Pinpoint the cell where the given text exists, returning its (X, Y) midpoint coordinate. 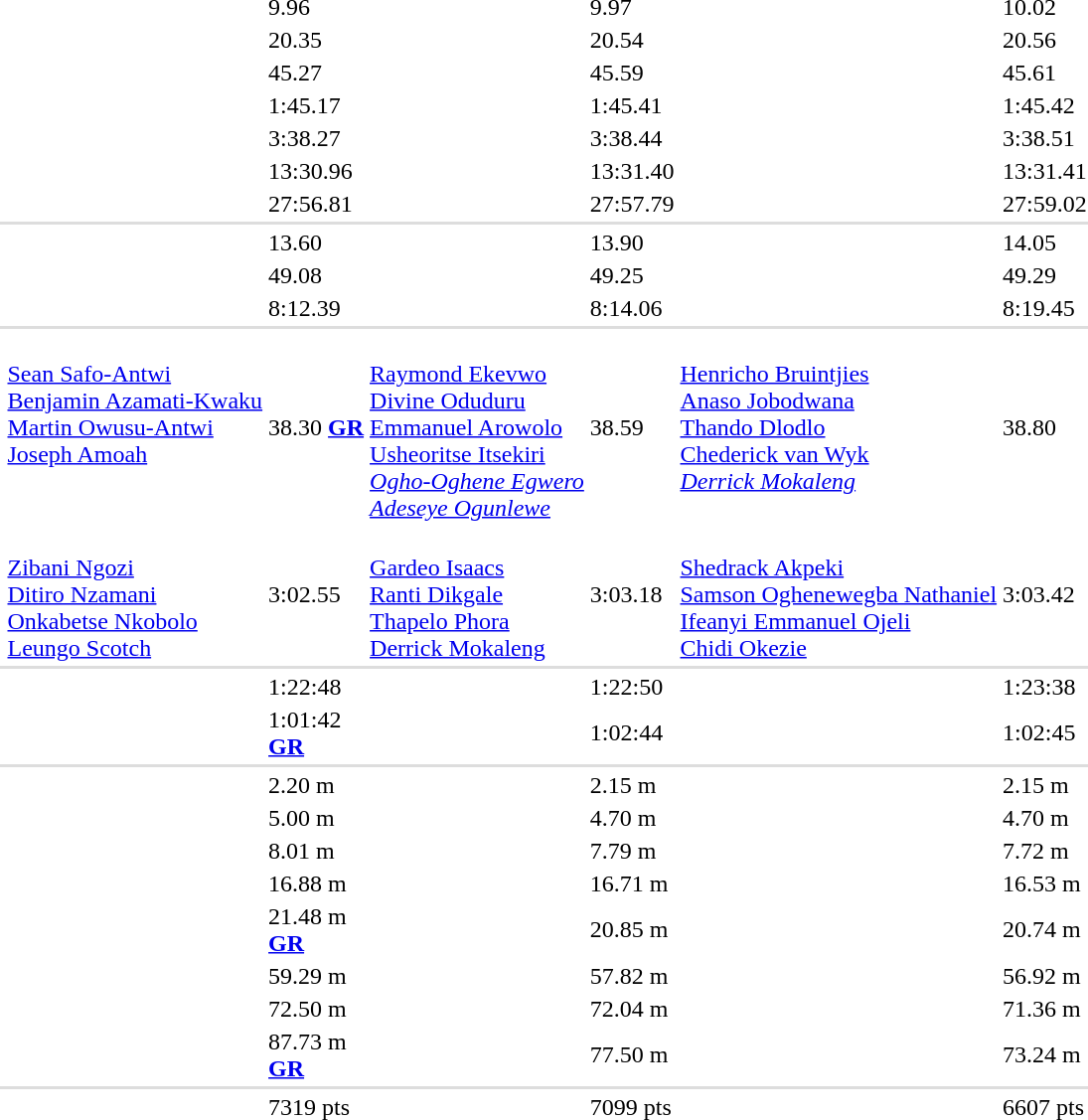
Sean Safo-AntwiBenjamin Azamati-KwakuMartin Owusu-AntwiJoseph Amoah (135, 427)
3:38.27 (316, 138)
13.90 (632, 242)
4.70 m (632, 818)
27:57.79 (632, 204)
8:12.39 (316, 308)
Zibani NgoziDitiro NzamaniOnkabetse NkoboloLeungo Scotch (135, 594)
20.35 (316, 40)
7.79 m (632, 851)
77.50 m (632, 1055)
16.71 m (632, 883)
3:02.55 (316, 594)
45.27 (316, 73)
13.60 (316, 242)
21.48 mGR (316, 930)
20.85 m (632, 930)
Shedrack AkpekiSamson Oghenewegba NathanielIfeanyi Emmanuel OjeliChidi Okezie (839, 594)
2.15 m (632, 785)
13:30.96 (316, 171)
72.50 m (316, 1009)
49.25 (632, 275)
2.20 m (316, 785)
Henricho BruintjiesAnaso JobodwanaThando DlodloChederick van WykDerrick Mokaleng (839, 427)
45.59 (632, 73)
Raymond EkevwoDivine OduduruEmmanuel ArowoloUsheoritse ItsekiriOgho-Oghene EgweroAdeseye Ogunlewe (477, 427)
38.30 GR (316, 427)
8:14.06 (632, 308)
Gardeo IsaacsRanti DikgaleThapelo PhoraDerrick Mokaleng (477, 594)
13:31.40 (632, 171)
38.59 (632, 427)
57.82 m (632, 976)
27:56.81 (316, 204)
1:22:48 (316, 687)
1:45.17 (316, 105)
1:02:44 (632, 733)
49.08 (316, 275)
20.54 (632, 40)
8.01 m (316, 851)
5.00 m (316, 818)
3:03.18 (632, 594)
1:01:42GR (316, 733)
59.29 m (316, 976)
1:22:50 (632, 687)
16.88 m (316, 883)
72.04 m (632, 1009)
87.73 mGR (316, 1055)
3:38.44 (632, 138)
1:45.41 (632, 105)
